Locate the cell with the specified text and output its [X, Y] center coordinate. 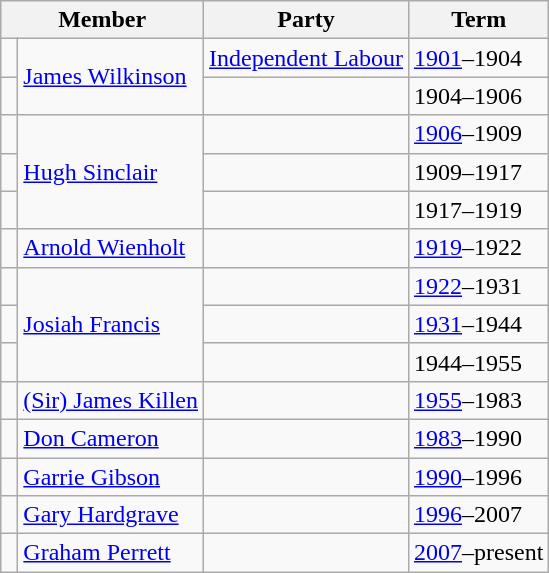
1922–1931 [478, 286]
1919–1922 [478, 248]
Term [478, 20]
1906–1909 [478, 134]
Gary Hardgrave [111, 515]
Garrie Gibson [111, 477]
1917–1919 [478, 210]
1944–1955 [478, 362]
1983–1990 [478, 438]
Don Cameron [111, 438]
(Sir) James Killen [111, 400]
James Wilkinson [111, 77]
Hugh Sinclair [111, 172]
1909–1917 [478, 172]
Independent Labour [306, 58]
Party [306, 20]
Josiah Francis [111, 324]
1901–1904 [478, 58]
1904–1906 [478, 96]
Member [102, 20]
2007–present [478, 553]
Graham Perrett [111, 553]
1990–1996 [478, 477]
1931–1944 [478, 324]
1996–2007 [478, 515]
Arnold Wienholt [111, 248]
1955–1983 [478, 400]
